Pinpoint the cell where the given text exists, returning its [x, y] midpoint coordinate. 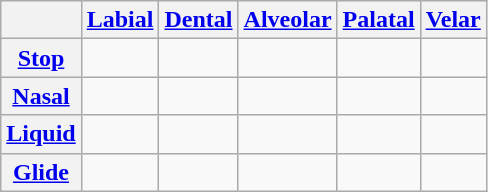
Liquid [41, 134]
Palatal [378, 20]
Labial [120, 20]
Alveolar [288, 20]
Glide [41, 172]
Dental [198, 20]
Stop [41, 58]
Nasal [41, 96]
Velar [453, 20]
